Locate the cell with the specified text and output its [X, Y] center coordinate. 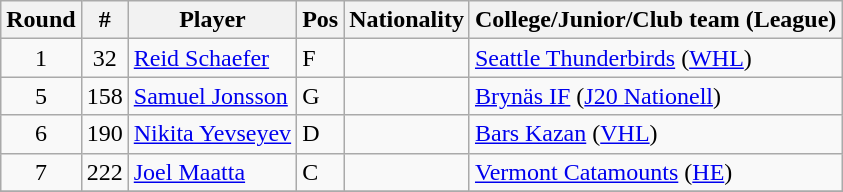
7 [41, 172]
Nationality [407, 20]
G [320, 96]
Bars Kazan (VHL) [655, 134]
Player [212, 20]
6 [41, 134]
Reid Schaefer [212, 58]
158 [104, 96]
222 [104, 172]
Joel Maatta [212, 172]
Brynäs IF (J20 Nationell) [655, 96]
Pos [320, 20]
1 [41, 58]
Seattle Thunderbirds (WHL) [655, 58]
Round [41, 20]
5 [41, 96]
D [320, 134]
College/Junior/Club team (League) [655, 20]
# [104, 20]
190 [104, 134]
32 [104, 58]
Samuel Jonsson [212, 96]
Vermont Catamounts (HE) [655, 172]
F [320, 58]
Nikita Yevseyev [212, 134]
C [320, 172]
